Find where the given text appears and provide that cell's center as [x, y] coordinate. 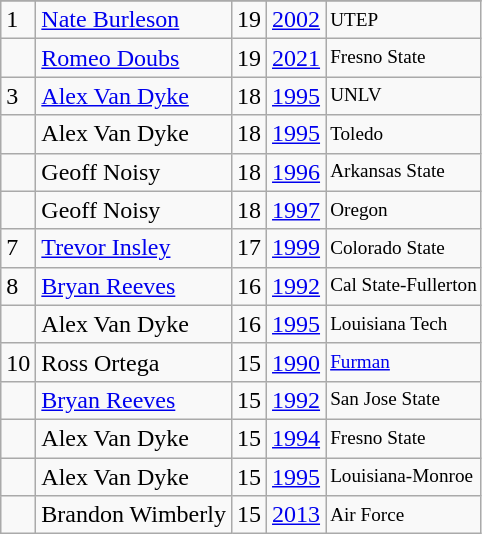
1999 [296, 248]
Louisiana-Monroe [404, 477]
1 [18, 20]
Trevor Insley [134, 248]
Arkansas State [404, 172]
3 [18, 96]
Nate Burleson [134, 20]
Brandon Wimberly [134, 515]
1996 [296, 172]
1997 [296, 210]
UTEP [404, 20]
Oregon [404, 210]
10 [18, 362]
2013 [296, 515]
Cal State-Fullerton [404, 286]
7 [18, 248]
UNLV [404, 96]
2002 [296, 20]
Air Force [404, 515]
1990 [296, 362]
Furman [404, 362]
17 [248, 248]
8 [18, 286]
Colorado State [404, 248]
Romeo Doubs [134, 58]
2021 [296, 58]
1994 [296, 438]
Ross Ortega [134, 362]
Toledo [404, 134]
San Jose State [404, 400]
Louisiana Tech [404, 324]
